Provide the [x, y] coordinate of the cell's center where the given text is located.  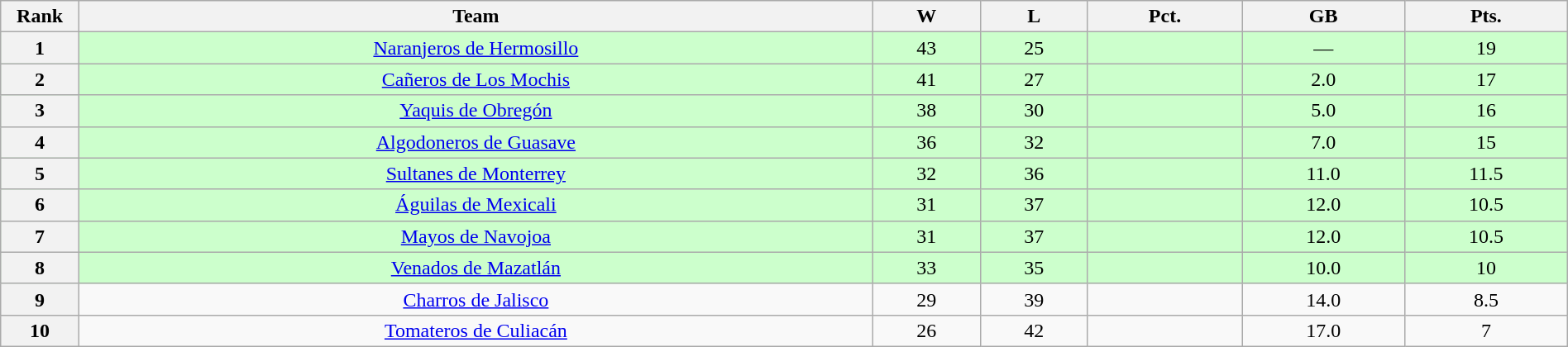
Águilas de Mexicali [476, 205]
Rank [40, 17]
26 [926, 330]
5 [40, 173]
17 [1487, 79]
11.0 [1323, 173]
2 [40, 79]
Sultanes de Monterrey [476, 173]
38 [926, 111]
GB [1323, 17]
25 [1034, 48]
Mayos de Navojoa [476, 236]
6 [40, 205]
— [1323, 48]
43 [926, 48]
14.0 [1323, 299]
Tomateros de Culiacán [476, 330]
30 [1034, 111]
W [926, 17]
Venados de Mazatlán [476, 268]
42 [1034, 330]
Team [476, 17]
1 [40, 48]
8.5 [1487, 299]
L [1034, 17]
Naranjeros de Hermosillo [476, 48]
10.0 [1323, 268]
Cañeros de Los Mochis [476, 79]
8 [40, 268]
9 [40, 299]
Pct. [1164, 17]
15 [1487, 142]
Charros de Jalisco [476, 299]
16 [1487, 111]
7.0 [1323, 142]
33 [926, 268]
27 [1034, 79]
Yaquis de Obregón [476, 111]
5.0 [1323, 111]
19 [1487, 48]
29 [926, 299]
35 [1034, 268]
4 [40, 142]
39 [1034, 299]
3 [40, 111]
17.0 [1323, 330]
41 [926, 79]
2.0 [1323, 79]
11.5 [1487, 173]
Algodoneros de Guasave [476, 142]
Pts. [1487, 17]
